Provide the (x, y) coordinate of the cell's center where the given text is located.  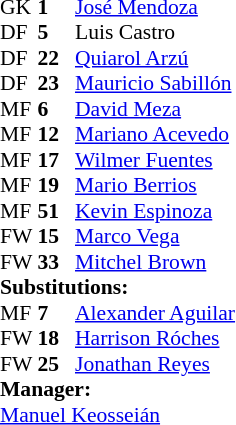
18 (57, 339)
33 (57, 262)
Harrison Róches (155, 339)
51 (57, 211)
David Meza (155, 109)
25 (57, 364)
Manager: (118, 389)
Jonathan Reyes (155, 364)
Mario Berrios (155, 185)
19 (57, 185)
5 (57, 33)
Wilmer Fuentes (155, 160)
Mauricio Sabillón (155, 83)
23 (57, 83)
12 (57, 135)
15 (57, 237)
6 (57, 109)
Substitutions: (118, 287)
Kevin Espinoza (155, 211)
Mariano Acevedo (155, 135)
22 (57, 58)
17 (57, 160)
Alexander Aguilar (155, 313)
Luis Castro (155, 33)
Mitchel Brown (155, 262)
7 (57, 313)
Marco Vega (155, 237)
Quiarol Arzú (155, 58)
